For the text-containing cell, return its midpoint in (X, Y) coordinate format. 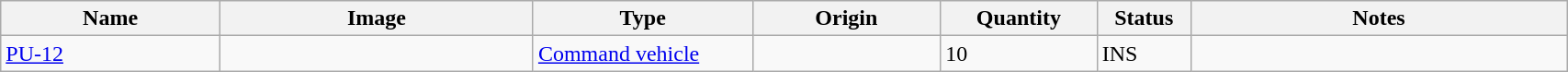
Name (110, 18)
Quantity (1019, 18)
Notes (1378, 18)
PU-12 (110, 54)
Image (377, 18)
Status (1144, 18)
10 (1019, 54)
Command vehicle (643, 54)
Origin (847, 18)
INS (1144, 54)
Type (643, 18)
